Provide the [X, Y] coordinate of the cell's center where the given text is located.  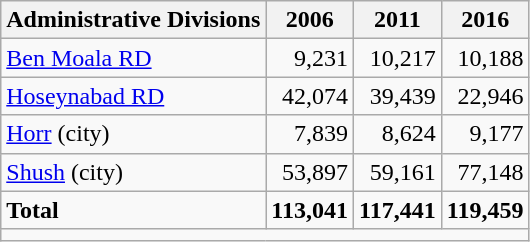
Hoseynabad RD [134, 96]
Administrative Divisions [134, 20]
77,148 [485, 172]
2011 [398, 20]
Horr (city) [134, 134]
2006 [310, 20]
7,839 [310, 134]
Shush (city) [134, 172]
10,188 [485, 58]
59,161 [398, 172]
9,231 [310, 58]
39,439 [398, 96]
42,074 [310, 96]
Ben Moala RD [134, 58]
119,459 [485, 210]
10,217 [398, 58]
53,897 [310, 172]
Total [134, 210]
117,441 [398, 210]
9,177 [485, 134]
22,946 [485, 96]
8,624 [398, 134]
113,041 [310, 210]
2016 [485, 20]
